Capture the cell that displays the provided text and extract its (x, y) central coordinate. 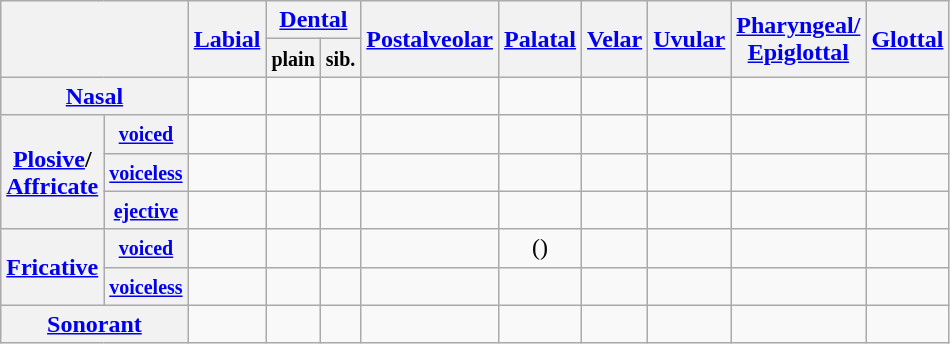
Glottal (908, 39)
Labial (227, 39)
Velar (615, 39)
sib. (340, 58)
plain (293, 58)
Nasal (94, 96)
Plosive/Affricate (52, 172)
() (540, 248)
Dental (314, 20)
Pharyngeal/Epiglottal (798, 39)
Fricative (52, 267)
ejective (146, 210)
Uvular (690, 39)
Palatal (540, 39)
Sonorant (94, 324)
Postalveolar (430, 39)
